Locate the cell with the specified text and output its (X, Y) center coordinate. 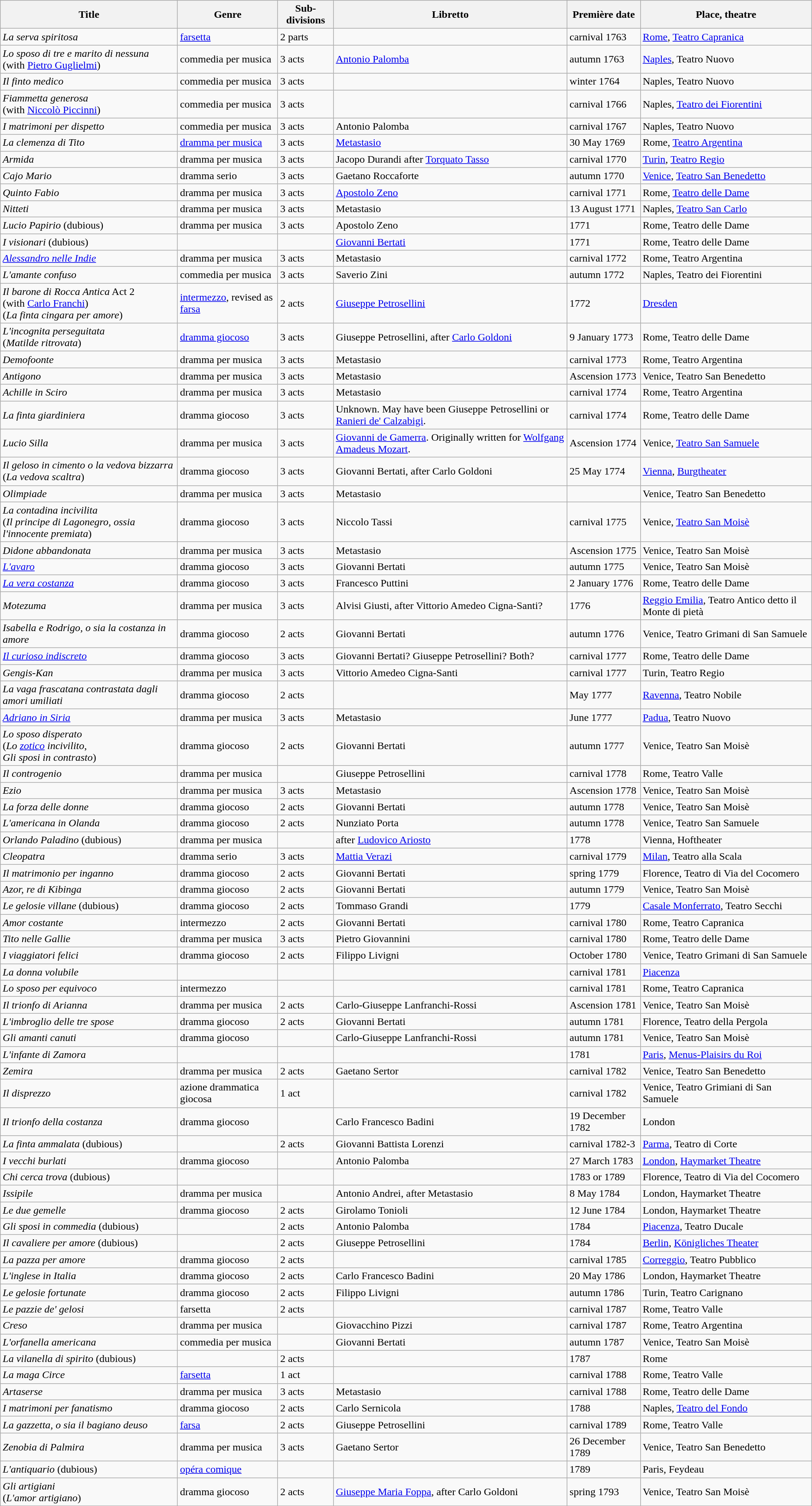
Alvisi Giusti, after Vittorio Amedeo Cigna-Santi? (450, 606)
1772 (604, 303)
Zemira (89, 1071)
October 1780 (604, 956)
Turin, Teatro Carignano (726, 1293)
Rome (726, 1359)
Berlin, Königliches Theater (726, 1243)
Première date (604, 15)
Piacenza (726, 972)
Ascension 1773 (604, 376)
Fiammetta generosa(with Niccolò Piccinni) (89, 104)
Orlando Paladino (dubious) (89, 840)
Demofoonte (89, 360)
Il controgenio (89, 774)
Amor costante (89, 923)
Giovanni Battista Lorenzi (450, 1144)
Armida (89, 159)
Olimpiade (89, 494)
Tommaso Grandi (450, 906)
Il matrimonio per inganno (89, 873)
Unknown. May have been Giuseppe Petrosellini or Ranieri de' Calzabigi. (450, 415)
carnival 1767 (604, 126)
Ascension 1774 (604, 443)
Genre (227, 15)
Le due gemelle (89, 1210)
1776 (604, 606)
Tito nelle Gallie (89, 939)
1788 (604, 1408)
Gli sposi in commedia (dubious) (89, 1227)
Giovacchino Pizzi (450, 1326)
Reggio Emilia, Teatro Antico detto il Monte di pietà (726, 606)
carnival 1785 (604, 1260)
L'avaro (89, 566)
Ravenna, Teatro Nobile (726, 695)
Adriano in Siria (89, 717)
Artaserse (89, 1391)
autumn 1779 (604, 889)
Giuseppe Petrosellini, after Carlo Goldoni (450, 337)
autumn 1777 (604, 746)
1779 (604, 906)
Dresden (726, 303)
La vera costanza (89, 583)
Ascension 1781 (604, 1005)
Lo sposo per equivoco (89, 989)
farsa (227, 1424)
autumn 1787 (604, 1342)
Cleopatra (89, 856)
autumn 1775 (604, 566)
Quinto Fabio (89, 192)
25 May 1774 (604, 471)
Vienna, Hoftheater (726, 840)
Libretto (450, 15)
Naples, Teatro San Carlo (726, 209)
Issipile (89, 1193)
L'imbroglio delle tre spose (89, 1021)
I visionari (dubious) (89, 242)
Milan, Teatro alla Scala (726, 856)
autumn 1763 (604, 59)
La gazzetta, o sia il bagiano deuso (89, 1424)
1781 (604, 1054)
Sub­divisions (305, 15)
La vaga frascatana contrastata dagli amori umiliati (89, 695)
Lo sposo disperato(Lo zotico incivilito,Gli sposi in contrasto) (89, 746)
Piacenza, Teatro Ducale (726, 1227)
Il trionfo di Arianna (89, 1005)
carnival 1778 (604, 774)
L'incognita perseguitata(Matilde ritrovata) (89, 337)
Venice, Teatro Grimiani di San Samuele (726, 1093)
I matrimoni per fanatismo (89, 1408)
winter 1764 (604, 82)
Nunziato Porta (450, 823)
Gaetano Roccaforte (450, 176)
carnival 1789 (604, 1424)
Giovanni Bertati? Giuseppe Petrosellini? Both? (450, 656)
Paris, Feydeau (726, 1469)
Ascension 1778 (604, 790)
autumn 1776 (604, 634)
Giovanni de Gamerra. Originally written for Wolfgang Amadeus Mozart. (450, 443)
L'inglese in Italia (89, 1276)
intermezzo, revised as farsa (227, 303)
Il curioso indiscreto (89, 656)
Casale Monferrato, Teatro Secchi (726, 906)
autumn 1770 (604, 176)
Cajo Mario (89, 176)
1778 (604, 840)
Giuseppe Maria Foppa, after Carlo Goldoni (450, 1491)
Correggio, Teatro Pubblico (726, 1260)
20 May 1786 (604, 1276)
Il geloso in cimento o la vedova bizzarra(La vedova scaltra) (89, 471)
I viaggiatori felici (89, 956)
Vittorio Amedeo Cigna-Santi (450, 673)
26 December 1789 (604, 1447)
carnival 1773 (604, 360)
Title (89, 15)
Zenobia di Palmira (89, 1447)
Padua, Teatro Nuovo (726, 717)
carnival 1782-3 (604, 1144)
Niccolo Tassi (450, 522)
Creso (89, 1326)
Parma, Teatro di Corte (726, 1144)
L'amante confuso (89, 275)
Il cavaliere per amore (dubious) (89, 1243)
1783 or 1789 (604, 1177)
Francesco Puttini (450, 583)
La serva spiritosa (89, 37)
Il barone di Rocca Antica Act 2(with Carlo Franchi)(La finta cingara per amore) (89, 303)
Carlo Sernicola (450, 1408)
carnival 1772 (604, 259)
La pazza per amore (89, 1260)
May 1777 (604, 695)
13 August 1771 (604, 209)
I vecchi burlati (89, 1160)
Gli artigiani(L'amor artigiano) (89, 1491)
Azor, re di Kibinga (89, 889)
Le pazzie de' gelosi (89, 1309)
carnival 1771 (604, 192)
carnival 1763 (604, 37)
Il disprezzo (89, 1093)
Florence, Teatro della Pergola (726, 1021)
Vienna, Burgtheater (726, 471)
La donna volubile (89, 972)
La finta giardiniera (89, 415)
27 March 1783 (604, 1160)
1789 (604, 1469)
La vilanella di spirito (dubious) (89, 1359)
carnival 1775 (604, 522)
L'americana in Olanda (89, 823)
Ascension 1775 (604, 550)
Place, theatre (726, 15)
La contadina incivilita(Il principe di Lagonegro, ossia l'innocente premiata) (89, 522)
Le gelosie villane (dubious) (89, 906)
L'orfanella americana (89, 1342)
Chi cerca trova (dubious) (89, 1177)
London (726, 1122)
Lucio Silla (89, 443)
L'infante di Zamora (89, 1054)
after Ludovico Ariosto (450, 840)
azione drammatica giocosa (227, 1093)
Didone abbandonata (89, 550)
Girolamo Tonioli (450, 1210)
autumn 1772 (604, 275)
Jacopo Durandi after Torquato Tasso (450, 159)
9 January 1773 (604, 337)
L'antiquario (dubious) (89, 1469)
Isabella e Rodrigo, o sia la costanza in amore (89, 634)
Mattia Verazi (450, 856)
carnival 1766 (604, 104)
Le gelosie fortunate (89, 1293)
19 December 1782 (604, 1122)
2 parts (305, 37)
Il trionfo della costanza (89, 1122)
Giovanni Bertati, after Carlo Goldoni (450, 471)
Pietro Giovannini (450, 939)
Lo sposo di tre e marito di nessuna(with Pietro Guglielmi) (89, 59)
12 June 1784 (604, 1210)
La forza delle donne (89, 807)
Gengis-Kan (89, 673)
La maga Circe (89, 1375)
Il finto medico (89, 82)
Antigono (89, 376)
Antonio Andrei, after Metastasio (450, 1193)
carnival 1779 (604, 856)
Motezuma (89, 606)
spring 1793 (604, 1491)
Achille in Sciro (89, 393)
June 1777 (604, 717)
La finta ammalata (dubious) (89, 1144)
La clemenza di Tito (89, 143)
Gli amanti canuti (89, 1038)
spring 1779 (604, 873)
Ezio (89, 790)
carnival 1770 (604, 159)
autumn 1786 (604, 1293)
Naples, Teatro del Fondo (726, 1408)
8 May 1784 (604, 1193)
Alessandro nelle Indie (89, 259)
Saverio Zini (450, 275)
2 January 1776 (604, 583)
I matrimoni per dispetto (89, 126)
30 May 1769 (604, 143)
Nitteti (89, 209)
Lucio Papirio (dubious) (89, 225)
1787 (604, 1359)
opéra comique (227, 1469)
Paris, Menus-Plaisirs du Roi (726, 1054)
